Search for the cell housing the specified text and yield its [X, Y] center coordinate. 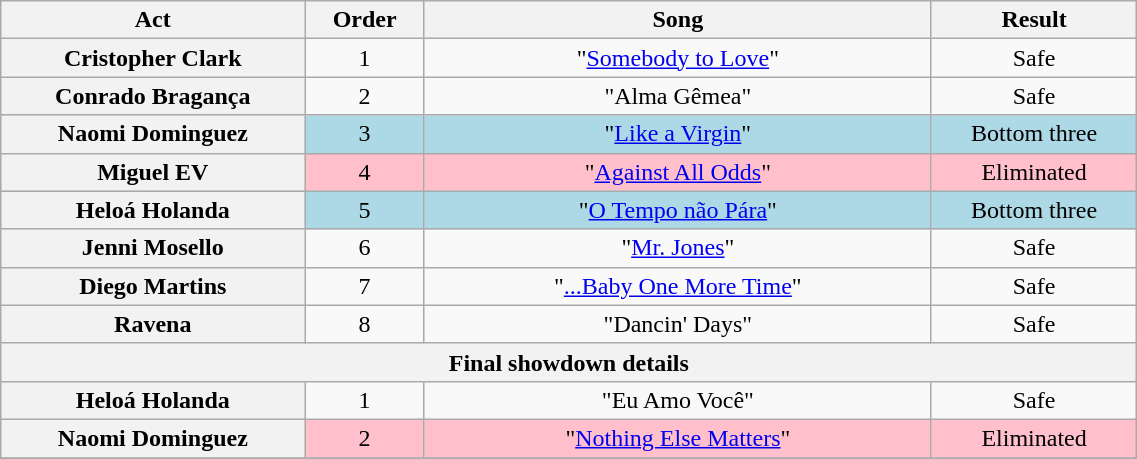
"Dancin' Days" [678, 324]
Song [678, 20]
Act [153, 20]
3 [365, 134]
"Alma Gêmea" [678, 96]
7 [365, 286]
4 [365, 172]
Result [1034, 20]
Jenni Mosello [153, 248]
Conrado Bragança [153, 96]
Diego Martins [153, 286]
Miguel EV [153, 172]
"Mr. Jones" [678, 248]
Ravena [153, 324]
Order [365, 20]
"Nothing Else Matters" [678, 438]
"...Baby One More Time" [678, 286]
"Somebody to Love" [678, 58]
5 [365, 210]
Final showdown details [569, 362]
"Like a Virgin" [678, 134]
6 [365, 248]
"Against All Odds" [678, 172]
8 [365, 324]
Cristopher Clark [153, 58]
"Eu Amo Você" [678, 400]
"O Tempo não Pára" [678, 210]
